Pinpoint the cell where the given text exists, returning its (x, y) midpoint coordinate. 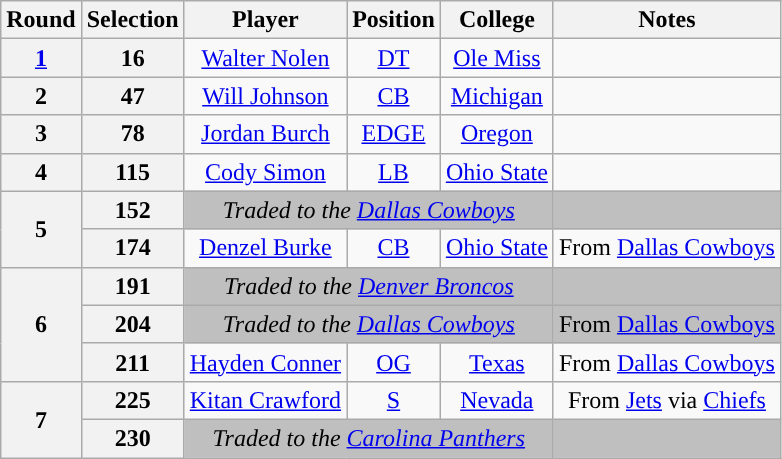
EDGE (394, 134)
From Jets via Chiefs (666, 400)
Jordan Burch (265, 134)
Position (394, 20)
Kitan Crawford (265, 400)
Ole Miss (496, 58)
174 (132, 248)
Notes (666, 20)
Selection (132, 20)
Walter Nolen (265, 58)
Texas (496, 362)
191 (132, 286)
LB (394, 172)
College (496, 20)
204 (132, 324)
225 (132, 400)
Michigan (496, 96)
47 (132, 96)
DT (394, 58)
Hayden Conner (265, 362)
152 (132, 210)
211 (132, 362)
Traded to the Carolina Panthers (368, 438)
6 (41, 324)
Round (41, 20)
Will Johnson (265, 96)
5 (41, 229)
OG (394, 362)
3 (41, 134)
Nevada (496, 400)
Oregon (496, 134)
16 (132, 58)
1 (41, 58)
115 (132, 172)
230 (132, 438)
Traded to the Denver Broncos (368, 286)
Denzel Burke (265, 248)
2 (41, 96)
4 (41, 172)
78 (132, 134)
S (394, 400)
Cody Simon (265, 172)
7 (41, 419)
Player (265, 20)
